Pinpoint the cell where the given text exists, returning its (X, Y) midpoint coordinate. 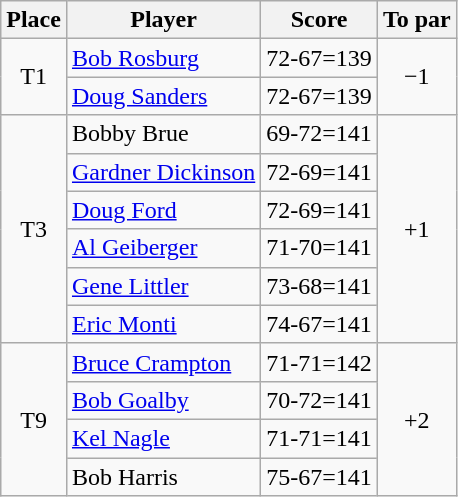
Doug Ford (163, 210)
73-68=141 (320, 286)
74-67=141 (320, 324)
70-72=141 (320, 400)
Al Geiberger (163, 248)
T1 (34, 77)
Score (320, 20)
71-71=142 (320, 362)
T3 (34, 229)
Player (163, 20)
Bob Harris (163, 477)
71-71=141 (320, 438)
75-67=141 (320, 477)
Bob Goalby (163, 400)
Eric Monti (163, 324)
Bobby Brue (163, 134)
+1 (416, 229)
Kel Nagle (163, 438)
Gardner Dickinson (163, 172)
−1 (416, 77)
To par (416, 20)
Bob Rosburg (163, 58)
Place (34, 20)
Bruce Crampton (163, 362)
69-72=141 (320, 134)
T9 (34, 419)
Gene Littler (163, 286)
Doug Sanders (163, 96)
+2 (416, 419)
71-70=141 (320, 248)
